Output the (X, Y) coordinate of the center of the cell containing the given text.  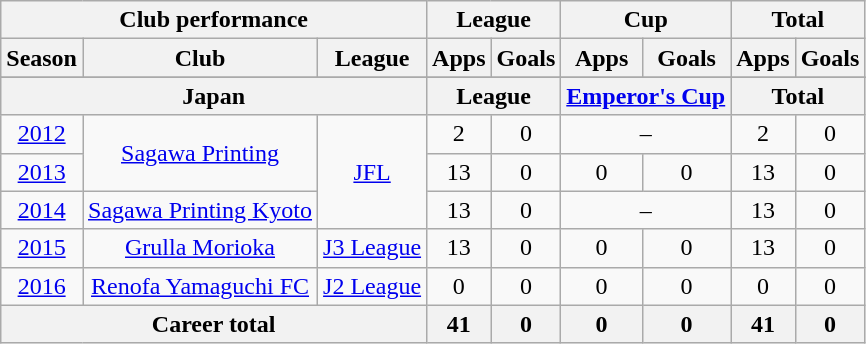
Club (200, 58)
Career total (214, 324)
Emperor's Cup (646, 96)
2015 (42, 248)
Season (42, 58)
JFL (372, 172)
Sagawa Printing (200, 153)
2012 (42, 134)
J3 League (372, 248)
Cup (646, 20)
Japan (214, 96)
Club performance (214, 20)
2016 (42, 286)
2014 (42, 210)
2013 (42, 172)
Sagawa Printing Kyoto (200, 210)
Renofa Yamaguchi FC (200, 286)
J2 League (372, 286)
Grulla Morioka (200, 248)
